Extract the (x, y) coordinate from the center of the cell holding the provided text.  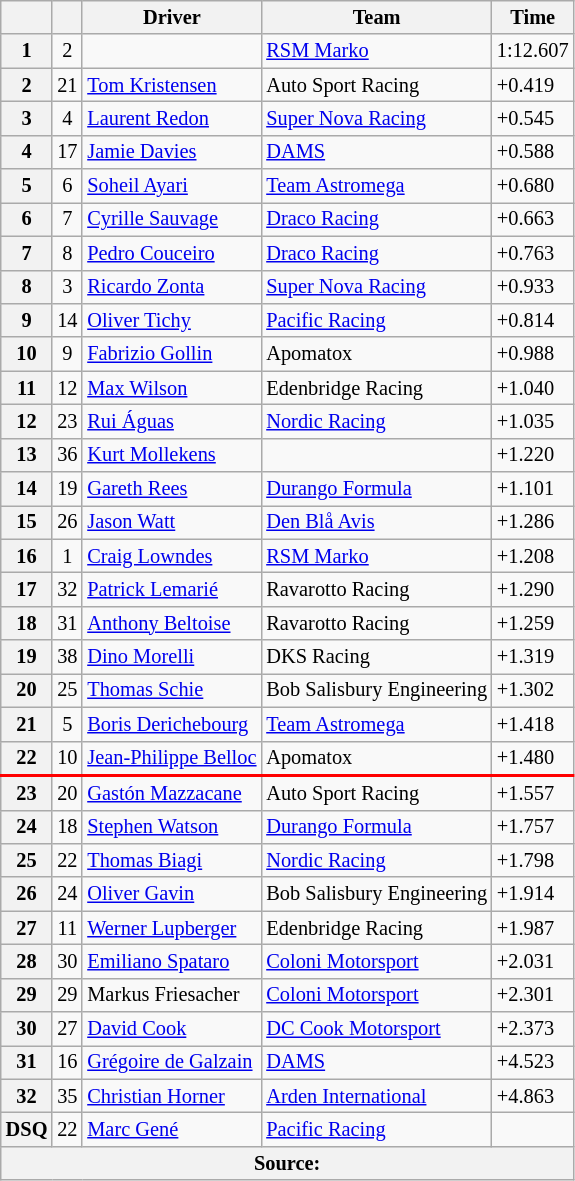
+2.031 (533, 961)
1:12.607 (533, 51)
15 (27, 522)
13 (27, 455)
+2.373 (533, 1029)
DC Cook Motorsport (376, 1029)
+1.319 (533, 657)
+1.286 (533, 522)
Gareth Rees (172, 489)
Oliver Tichy (172, 320)
+1.302 (533, 690)
Christian Horner (172, 1096)
+0.663 (533, 219)
Max Wilson (172, 388)
38 (67, 657)
Time (533, 17)
DKS Racing (376, 657)
Driver (172, 17)
+0.419 (533, 85)
Thomas Schie (172, 690)
Laurent Redon (172, 118)
+0.814 (533, 320)
+1.208 (533, 556)
+1.798 (533, 860)
Jean-Philippe Belloc (172, 758)
+4.523 (533, 1062)
+1.557 (533, 792)
Tom Kristensen (172, 85)
35 (67, 1096)
+1.259 (533, 623)
28 (27, 961)
Rui Águas (172, 421)
Den Blå Avis (376, 522)
+0.545 (533, 118)
David Cook (172, 1029)
Patrick Lemarié (172, 589)
+1.290 (533, 589)
Team (376, 17)
Jason Watt (172, 522)
Grégoire de Galzain (172, 1062)
Anthony Beltoise (172, 623)
Ricardo Zonta (172, 287)
Stephen Watson (172, 827)
Pedro Couceiro (172, 253)
Thomas Biagi (172, 860)
+1.757 (533, 827)
Dino Morelli (172, 657)
+2.301 (533, 995)
+1.987 (533, 928)
Emiliano Spataro (172, 961)
+1.418 (533, 724)
+1.040 (533, 388)
Craig Lowndes (172, 556)
+0.588 (533, 152)
36 (67, 455)
Jamie Davies (172, 152)
+1.101 (533, 489)
Source: (288, 1163)
DSQ (27, 1129)
Kurt Mollekens (172, 455)
+1.914 (533, 894)
Marc Gené (172, 1129)
+0.680 (533, 186)
Markus Friesacher (172, 995)
Soheil Ayari (172, 186)
Boris Derichebourg (172, 724)
Cyrille Sauvage (172, 219)
+0.988 (533, 354)
Werner Lupberger (172, 928)
Oliver Gavin (172, 894)
Fabrizio Gollin (172, 354)
+1.220 (533, 455)
+1.480 (533, 758)
+0.763 (533, 253)
+1.035 (533, 421)
+0.933 (533, 287)
+4.863 (533, 1096)
Arden International (376, 1096)
Gastón Mazzacane (172, 792)
